Capture the cell that displays the provided text and extract its (X, Y) central coordinate. 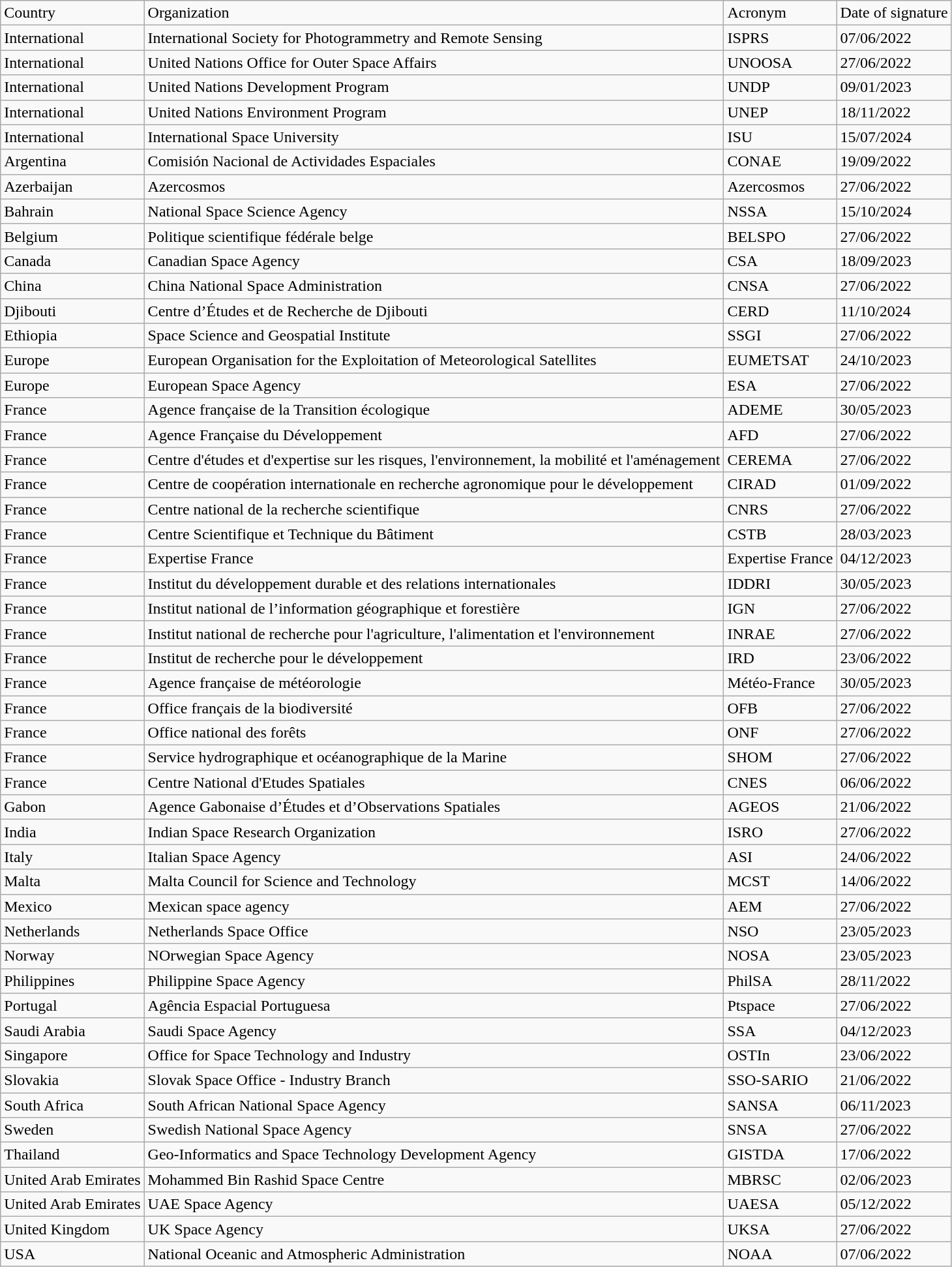
Saudi Arabia (72, 1030)
NSO (780, 931)
Canada (72, 261)
Organization (434, 13)
CONAE (780, 162)
Sweden (72, 1130)
Acronym (780, 13)
Institut du développement durable et des relations internationales (434, 584)
Centre d’Études et de Recherche de Djibouti (434, 311)
06/11/2023 (894, 1105)
Comisión Nacional de Actividades Espaciales (434, 162)
Mohammed Bin Rashid Space Centre (434, 1180)
CIRAD (780, 484)
NSSA (780, 211)
European Space Agency (434, 385)
SSGI (780, 336)
ISPRS (780, 38)
Malta (72, 882)
CSA (780, 261)
Centre d'études et d'expertise sur les risques, l'environnement, la mobilité et l'aménagement (434, 460)
Office national des forêts (434, 733)
15/10/2024 (894, 211)
UNOOSA (780, 63)
AGEOS (780, 807)
Institut de recherche pour le développement (434, 658)
Agence Française du Développement (434, 435)
United Nations Environment Program (434, 112)
IGN (780, 608)
SSA (780, 1030)
Agência Espacial Portuguesa (434, 1006)
PhilSA (780, 981)
United Kingdom (72, 1229)
Italian Space Agency (434, 857)
AFD (780, 435)
NOSA (780, 956)
Institut national de recherche pour l'agriculture, l'alimentation et l'environnement (434, 633)
SANSA (780, 1105)
AEM (780, 906)
Saudi Space Agency (434, 1030)
IRD (780, 658)
IDDRI (780, 584)
18/11/2022 (894, 112)
International Society for Photogrammetry and Remote Sensing (434, 38)
European Organisation for the Exploitation of Meteorological Satellites (434, 361)
17/06/2022 (894, 1155)
UNEP (780, 112)
24/06/2022 (894, 857)
28/11/2022 (894, 981)
Politique scientifique fédérale belge (434, 236)
Space Science and Geospatial Institute (434, 336)
ISU (780, 137)
Office français de la biodiversité (434, 708)
MCST (780, 882)
CNES (780, 783)
Norway (72, 956)
NOAA (780, 1254)
BELSPO (780, 236)
SHOM (780, 758)
Belgium (72, 236)
Agence française de météorologie (434, 683)
Ethiopia (72, 336)
Mexico (72, 906)
United Nations Development Program (434, 87)
Indian Space Research Organization (434, 832)
15/07/2024 (894, 137)
Argentina (72, 162)
National Space Science Agency (434, 211)
19/09/2022 (894, 162)
28/03/2023 (894, 534)
Swedish National Space Agency (434, 1130)
NOrwegian Space Agency (434, 956)
ASI (780, 857)
Centre de coopération internationale en recherche agronomique pour le développement (434, 484)
Thailand (72, 1155)
Ptspace (780, 1006)
INRAE (780, 633)
Centre national de la recherche scientifique (434, 509)
OSTIn (780, 1055)
ADEME (780, 410)
Azerbaijan (72, 186)
Geo-Informatics and Space Technology Development Agency (434, 1155)
OFB (780, 708)
Slovak Space Office - Industry Branch (434, 1080)
01/09/2022 (894, 484)
Office for Space Technology and Industry (434, 1055)
05/12/2022 (894, 1204)
Institut national de l’information géographique et forestière (434, 608)
Singapore (72, 1055)
06/06/2022 (894, 783)
Country (72, 13)
18/09/2023 (894, 261)
International Space University (434, 137)
MBRSC (780, 1180)
Agence française de la Transition écologique (434, 410)
Météo-France (780, 683)
National Oceanic and Atmospheric Administration (434, 1254)
ONF (780, 733)
11/10/2024 (894, 311)
SSO-SARIO (780, 1080)
South African National Space Agency (434, 1105)
Malta Council for Science and Technology (434, 882)
China National Space Administration (434, 286)
ISRO (780, 832)
UNDP (780, 87)
Centre National d'Etudes Spatiales (434, 783)
EUMETSAT (780, 361)
USA (72, 1254)
Mexican space agency (434, 906)
United Nations Office for Outer Space Affairs (434, 63)
Canadian Space Agency (434, 261)
Netherlands (72, 931)
CNRS (780, 509)
UAE Space Agency (434, 1204)
CEREMA (780, 460)
Agence Gabonaise d’Études et d’Observations Spatiales (434, 807)
CSTB (780, 534)
02/06/2023 (894, 1180)
24/10/2023 (894, 361)
Service hydrographique et océanographique de la Marine (434, 758)
Centre Scientifique et Technique du Bâtiment (434, 534)
Portugal (72, 1006)
14/06/2022 (894, 882)
China (72, 286)
UK Space Agency (434, 1229)
Philippines (72, 981)
India (72, 832)
UAESA (780, 1204)
CNSA (780, 286)
Bahrain (72, 211)
Date of signature (894, 13)
Philippine Space Agency (434, 981)
ESA (780, 385)
UKSA (780, 1229)
SNSA (780, 1130)
South Africa (72, 1105)
Djibouti (72, 311)
CERD (780, 311)
09/01/2023 (894, 87)
Gabon (72, 807)
Italy (72, 857)
Netherlands Space Office (434, 931)
GISTDA (780, 1155)
Slovakia (72, 1080)
